Detect which cell encompasses the target text, then output its (X, Y) center coordinate. 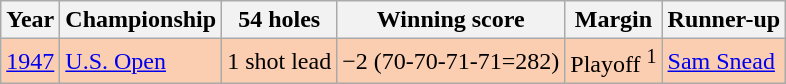
1 shot lead (280, 62)
1947 (30, 62)
Margin (614, 20)
54 holes (280, 20)
Playoff 1 (614, 62)
Sam Snead (724, 62)
Runner-up (724, 20)
Year (30, 20)
Championship (141, 20)
Winning score (451, 20)
−2 (70-70-71-71=282) (451, 62)
U.S. Open (141, 62)
